Find where the given text appears and provide that cell's center as [x, y] coordinate. 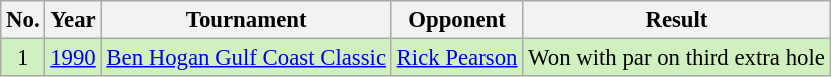
Ben Hogan Gulf Coast Classic [246, 58]
1 [23, 58]
Year [73, 20]
Tournament [246, 20]
Result [676, 20]
Opponent [456, 20]
No. [23, 20]
Won with par on third extra hole [676, 58]
Rick Pearson [456, 58]
1990 [73, 58]
